Detect which cell encompasses the target text, then output its [X, Y] center coordinate. 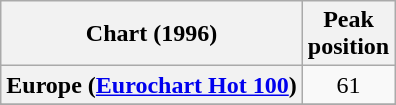
Chart (1996) [152, 34]
Europe (Eurochart Hot 100) [152, 85]
Peakposition [348, 34]
61 [348, 85]
